Search for the cell housing the specified text and yield its (x, y) center coordinate. 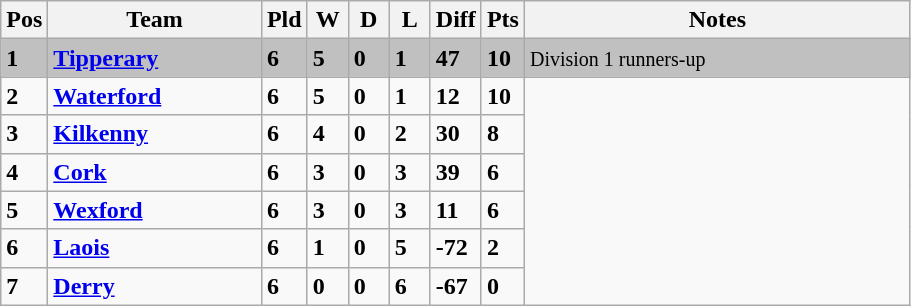
Waterford (155, 96)
30 (456, 134)
11 (456, 210)
D (368, 20)
Laois (155, 248)
Division 1 runners-up (717, 58)
Notes (717, 20)
W (328, 20)
7 (24, 286)
Diff (456, 20)
Team (155, 20)
-67 (456, 286)
39 (456, 172)
Pos (24, 20)
8 (502, 134)
Derry (155, 286)
Pts (502, 20)
L (410, 20)
47 (456, 58)
Tipperary (155, 58)
Pld (284, 20)
Kilkenny (155, 134)
-72 (456, 248)
Cork (155, 172)
Wexford (155, 210)
12 (456, 96)
